Find where the given text appears and provide that cell's center as (x, y) coordinate. 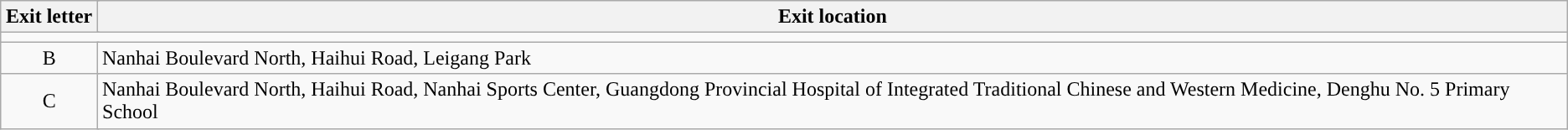
C (49, 101)
B (49, 58)
Exit location (833, 17)
Exit letter (49, 17)
Nanhai Boulevard North, Haihui Road, Leigang Park (833, 58)
